Find where the given text appears and provide that cell's center as [x, y] coordinate. 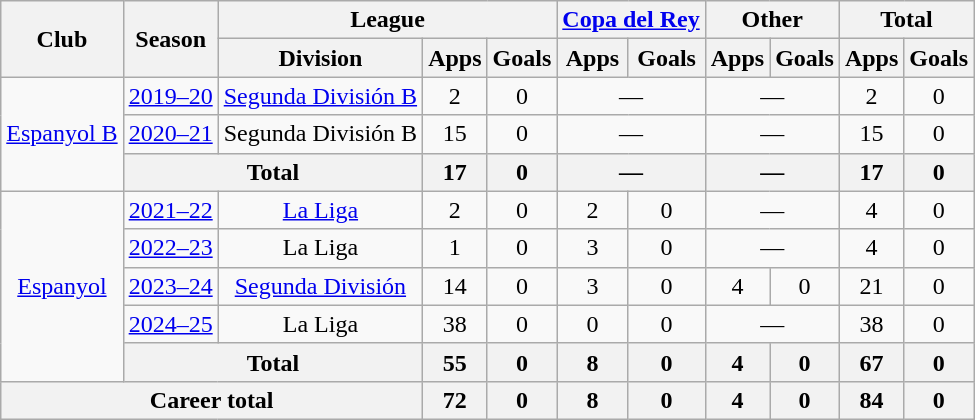
Career total [212, 400]
2021–22 [170, 210]
2020–21 [170, 134]
Espanyol [62, 286]
14 [455, 286]
Copa del Rey [631, 20]
League [388, 20]
55 [455, 362]
2022–23 [170, 248]
Segunda División [320, 286]
Division [320, 58]
Season [170, 39]
67 [871, 362]
Club [62, 39]
84 [871, 400]
2023–24 [170, 286]
Other [772, 20]
2024–25 [170, 324]
21 [871, 286]
Espanyol B [62, 134]
2019–20 [170, 96]
72 [455, 400]
1 [455, 248]
